Return the [x, y] coordinate for the center point of the cell that contains the specified text.  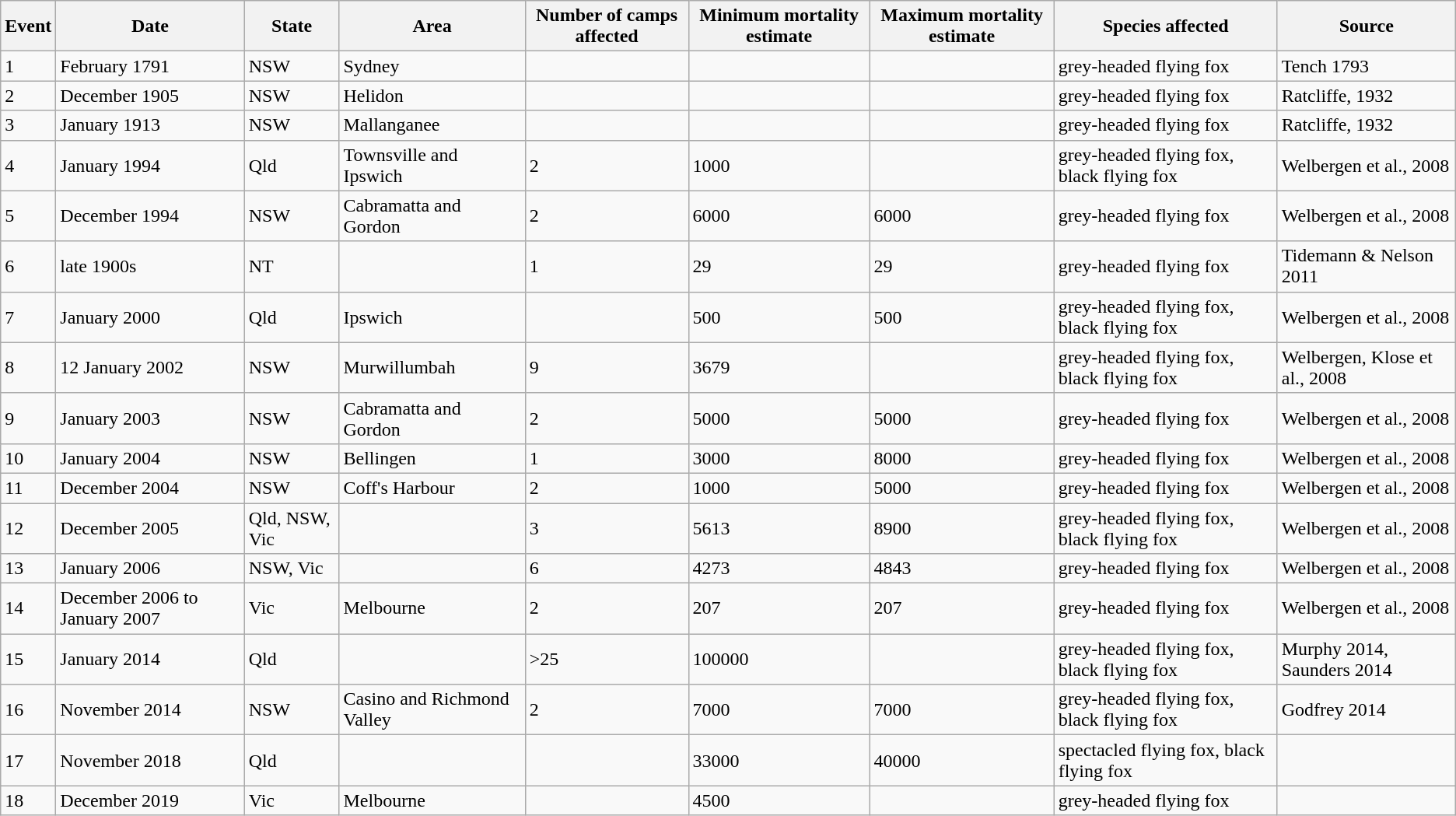
late 1900s [150, 266]
12 January 2002 [150, 367]
January 2004 [150, 458]
5613 [779, 527]
4843 [961, 569]
14 [28, 608]
Source [1366, 26]
January 1994 [150, 165]
15 [28, 660]
7 [28, 317]
4 [28, 165]
3679 [779, 367]
January 2003 [150, 419]
January 1913 [150, 125]
Townsville and Ipswich [432, 165]
Coff's Harbour [432, 488]
Welbergen, Klose et al., 2008 [1366, 367]
12 [28, 527]
16 [28, 709]
Event [28, 26]
spectacled flying fox, black flying fox [1165, 761]
18 [28, 800]
February 1791 [150, 66]
Sydney [432, 66]
Tidemann & Nelson 2011 [1366, 266]
Murphy 2014, Saunders 2014 [1366, 660]
NSW, Vic [292, 569]
100000 [779, 660]
40000 [961, 761]
November 2018 [150, 761]
Helidon [432, 96]
8000 [961, 458]
State [292, 26]
Bellingen [432, 458]
December 2005 [150, 527]
Tench 1793 [1366, 66]
Minimum mortality estimate [779, 26]
11 [28, 488]
Date [150, 26]
Maximum mortality estimate [961, 26]
Mallanganee [432, 125]
8 [28, 367]
November 2014 [150, 709]
8900 [961, 527]
4500 [779, 800]
January 2006 [150, 569]
NT [292, 266]
Number of camps affected [607, 26]
Species affected [1165, 26]
4273 [779, 569]
January 2014 [150, 660]
December 1905 [150, 96]
Godfrey 2014 [1366, 709]
Ipswich [432, 317]
Area [432, 26]
>25 [607, 660]
13 [28, 569]
10 [28, 458]
Qld, NSW, Vic [292, 527]
33000 [779, 761]
3000 [779, 458]
Casino and Richmond Valley [432, 709]
Murwillumbah [432, 367]
December 2019 [150, 800]
December 1994 [150, 216]
December 2004 [150, 488]
January 2000 [150, 317]
5 [28, 216]
17 [28, 761]
December 2006 to January 2007 [150, 608]
